Detect which cell encompasses the target text, then output its [X, Y] center coordinate. 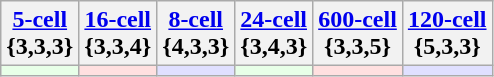
16-cell{3,3,4} [118, 34]
8-cell{4,3,3} [196, 34]
24-cell{3,4,3} [274, 34]
600-cell{3,3,5} [358, 34]
5-cell{3,3,3} [40, 34]
120-cell{5,3,3} [447, 34]
